Pinpoint the cell where the given text exists, returning its (X, Y) midpoint coordinate. 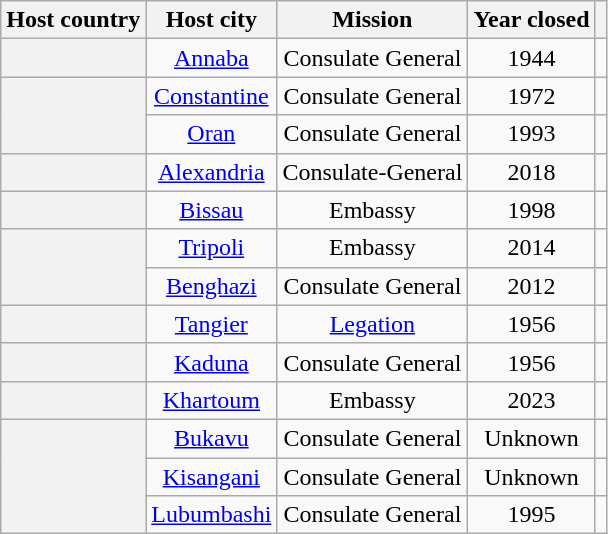
Tripoli (212, 248)
Bukavu (212, 438)
Legation (372, 324)
Mission (372, 20)
Host city (212, 20)
Kisangani (212, 477)
Kaduna (212, 362)
Consulate-General (372, 172)
Khartoum (212, 400)
Benghazi (212, 286)
Annaba (212, 58)
Constantine (212, 96)
Oran (212, 134)
1995 (532, 515)
1993 (532, 134)
1998 (532, 210)
Lubumbashi (212, 515)
1972 (532, 96)
2023 (532, 400)
Tangier (212, 324)
2014 (532, 248)
Bissau (212, 210)
1944 (532, 58)
Alexandria (212, 172)
Host country (74, 20)
2012 (532, 286)
Year closed (532, 20)
2018 (532, 172)
